From the cell containing the given text, extract its center point as (X, Y) coordinate. 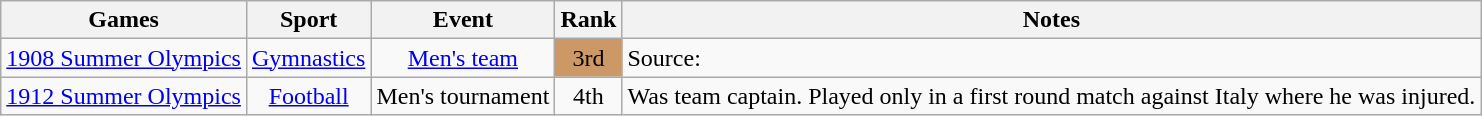
Gymnastics (308, 58)
3rd (588, 58)
Source: (1052, 58)
Men's tournament (463, 96)
Football (308, 96)
Was team captain. Played only in a first round match against Italy where he was injured. (1052, 96)
Games (124, 20)
1912 Summer Olympics (124, 96)
Men's team (463, 58)
Rank (588, 20)
Notes (1052, 20)
1908 Summer Olympics (124, 58)
Sport (308, 20)
4th (588, 96)
Event (463, 20)
